Identify which cell holds the provided text, then report its (x, y) central coordinate. 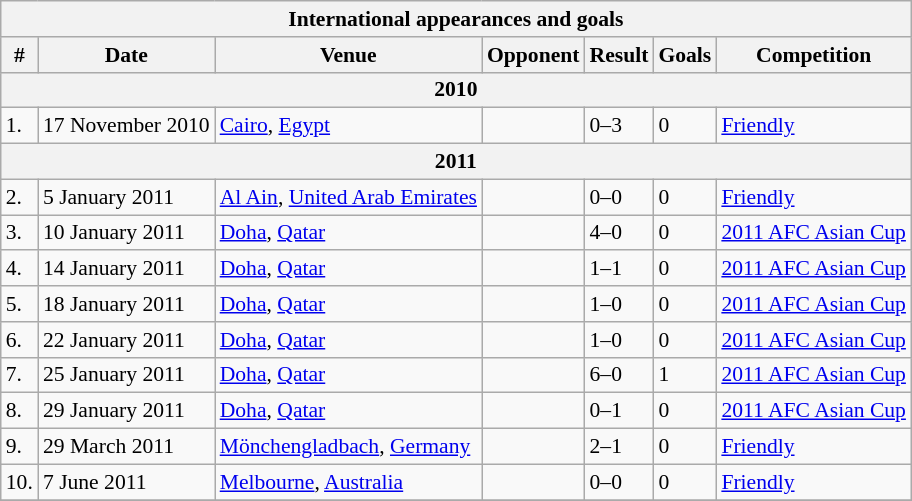
6. (20, 340)
25 January 2011 (126, 375)
29 March 2011 (126, 447)
2. (20, 197)
Mönchengladbach, Germany (348, 447)
International appearances and goals (456, 19)
Al Ain, United Arab Emirates (348, 197)
14 January 2011 (126, 269)
6–0 (620, 375)
5. (20, 304)
Cairo, Egypt (348, 126)
9. (20, 447)
1. (20, 126)
Competition (814, 55)
5 January 2011 (126, 197)
2–1 (620, 447)
22 January 2011 (126, 340)
3. (20, 233)
Goals (684, 55)
18 January 2011 (126, 304)
29 January 2011 (126, 411)
0–1 (620, 411)
Melbourne, Australia (348, 482)
7. (20, 375)
0–3 (620, 126)
10 January 2011 (126, 233)
1–1 (620, 269)
Opponent (534, 55)
4. (20, 269)
7 June 2011 (126, 482)
Result (620, 55)
Venue (348, 55)
2010 (456, 90)
10. (20, 482)
1 (684, 375)
Date (126, 55)
8. (20, 411)
# (20, 55)
17 November 2010 (126, 126)
2011 (456, 162)
4–0 (620, 233)
